Output the (x, y) coordinate of the center of the cell containing the given text.  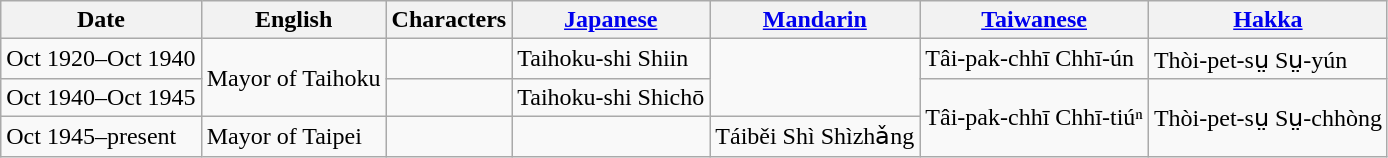
Oct 1940–Oct 1945 (101, 97)
Characters (449, 20)
Thòi-pet-sṳ Sṳ-chhòng (1268, 117)
Mayor of Taipei (294, 136)
Tâi-pak-chhī Chhī-ún (1034, 59)
Thòi-pet-sṳ Sṳ-yún (1268, 59)
English (294, 20)
Oct 1920–Oct 1940 (101, 59)
Hakka (1268, 20)
Taihoku-shi Shiin (611, 59)
Taihoku-shi Shichō (611, 97)
Táiběi Shì Shìzhǎng (815, 136)
Mandarin (815, 20)
Japanese (611, 20)
Date (101, 20)
Tâi-pak-chhī Chhī-tiúⁿ (1034, 117)
Taiwanese (1034, 20)
Oct 1945–present (101, 136)
Mayor of Taihoku (294, 78)
